Capture the cell that displays the provided text and extract its [X, Y] central coordinate. 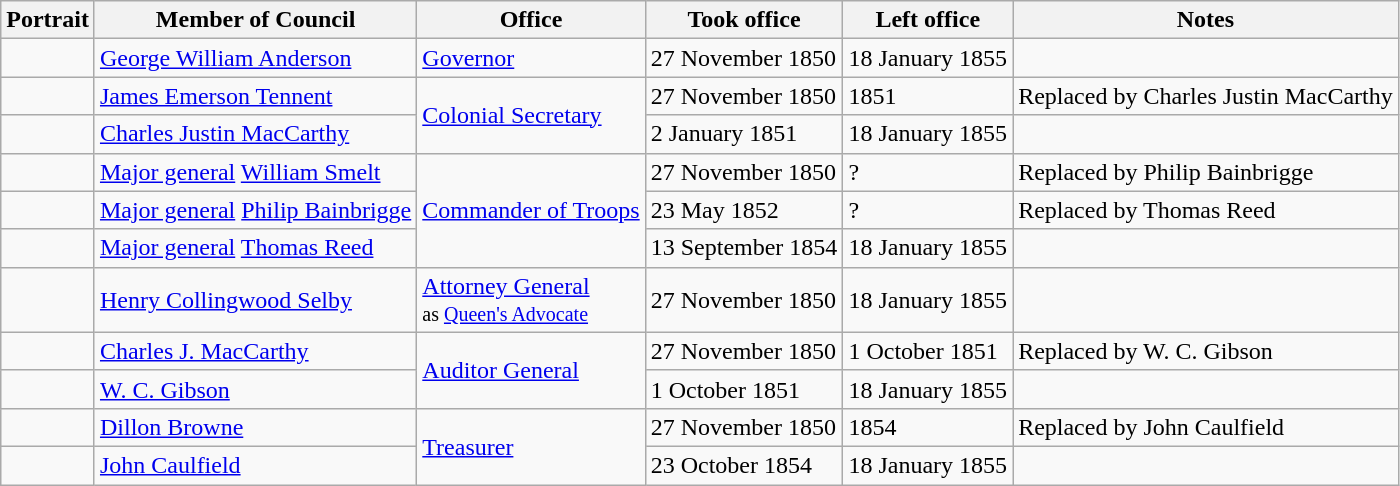
W. C. Gibson [255, 389]
Charles Justin MacCarthy [255, 134]
13 September 1854 [744, 248]
Replaced by Thomas Reed [1206, 210]
Office [531, 20]
Henry Collingwood Selby [255, 300]
Treasurer [531, 446]
Colonial Secretary [531, 115]
Dillon Browne [255, 427]
Portrait [48, 20]
Attorney Generalas Queen's Advocate [531, 300]
Charles J. MacCarthy [255, 351]
James Emerson Tennent [255, 96]
Replaced by John Caulfield [1206, 427]
23 October 1854 [744, 465]
Commander of Troops [531, 210]
Member of Council [255, 20]
Major general Thomas Reed [255, 248]
2 January 1851 [744, 134]
Major general William Smelt [255, 172]
Governor [531, 58]
George William Anderson [255, 58]
John Caulfield [255, 465]
Replaced by Charles Justin MacCarthy [1206, 96]
Left office [928, 20]
Replaced by Philip Bainbrigge [1206, 172]
Notes [1206, 20]
1854 [928, 427]
Replaced by W. C. Gibson [1206, 351]
1851 [928, 96]
Major general Philip Bainbrigge [255, 210]
Took office [744, 20]
Auditor General [531, 370]
23 May 1852 [744, 210]
